For the text-containing cell, return its midpoint in (X, Y) coordinate format. 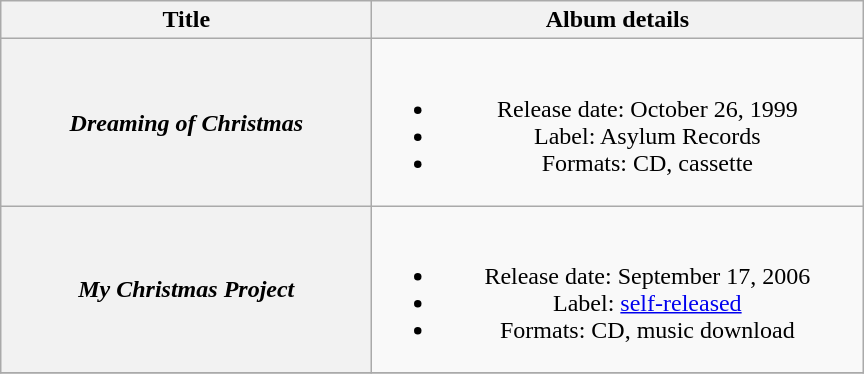
Title (186, 20)
My Christmas Project (186, 290)
Album details (618, 20)
Release date: September 17, 2006Label: self-releasedFormats: CD, music download (618, 290)
Release date: October 26, 1999Label: Asylum RecordsFormats: CD, cassette (618, 122)
Dreaming of Christmas (186, 122)
